Pinpoint the cell where the given text exists, returning its [X, Y] midpoint coordinate. 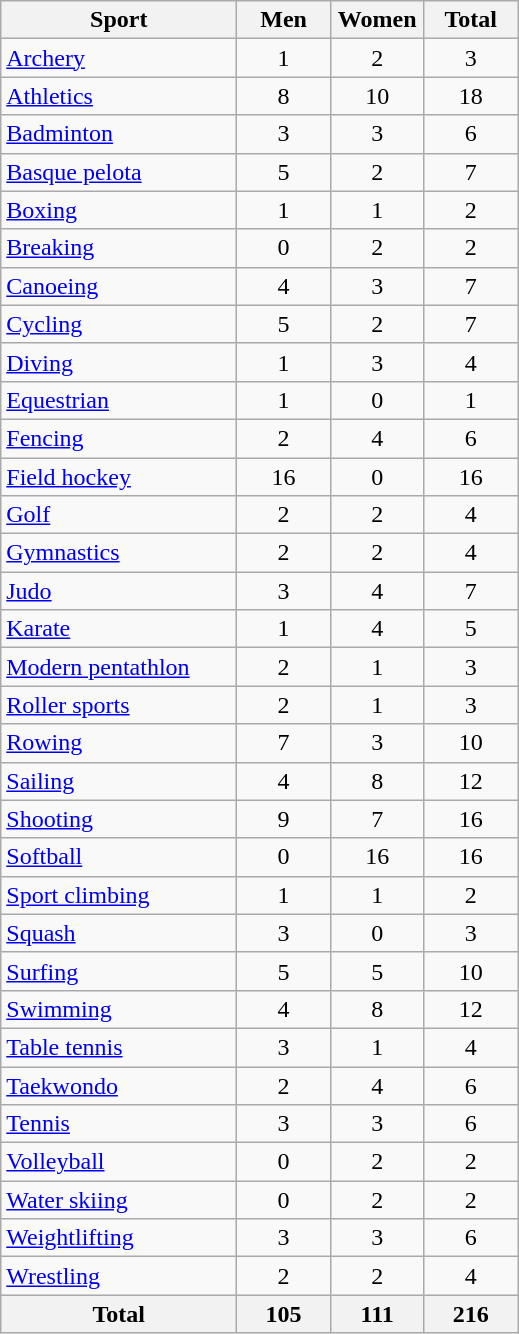
Tennis [119, 1124]
216 [471, 1314]
Softball [119, 857]
Wrestling [119, 1276]
Surfing [119, 971]
Weightlifting [119, 1238]
Cycling [119, 324]
Taekwondo [119, 1085]
Sport [119, 20]
18 [471, 96]
Athletics [119, 96]
9 [284, 819]
Squash [119, 933]
Men [284, 20]
111 [377, 1314]
Women [377, 20]
Volleyball [119, 1162]
Swimming [119, 1009]
Badminton [119, 134]
Equestrian [119, 400]
Shooting [119, 819]
Sport climbing [119, 895]
Diving [119, 362]
Karate [119, 629]
Breaking [119, 248]
Judo [119, 591]
Sailing [119, 781]
Fencing [119, 438]
Modern pentathlon [119, 667]
Rowing [119, 743]
Roller sports [119, 705]
Basque pelota [119, 172]
Gymnastics [119, 553]
Water skiing [119, 1200]
Archery [119, 58]
Golf [119, 515]
105 [284, 1314]
Table tennis [119, 1047]
Field hockey [119, 477]
Canoeing [119, 286]
Boxing [119, 210]
